Find where the given text appears and provide that cell's center as (X, Y) coordinate. 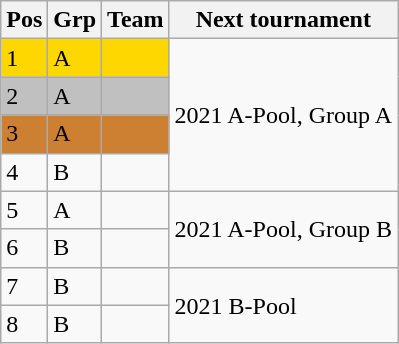
2021 B-Pool (283, 305)
Next tournament (283, 20)
4 (24, 172)
Grp (75, 20)
5 (24, 210)
7 (24, 286)
8 (24, 324)
Team (136, 20)
Pos (24, 20)
1 (24, 58)
3 (24, 134)
2021 A-Pool, Group A (283, 115)
2 (24, 96)
6 (24, 248)
2021 A-Pool, Group B (283, 229)
